Capture the cell that displays the provided text and extract its (x, y) central coordinate. 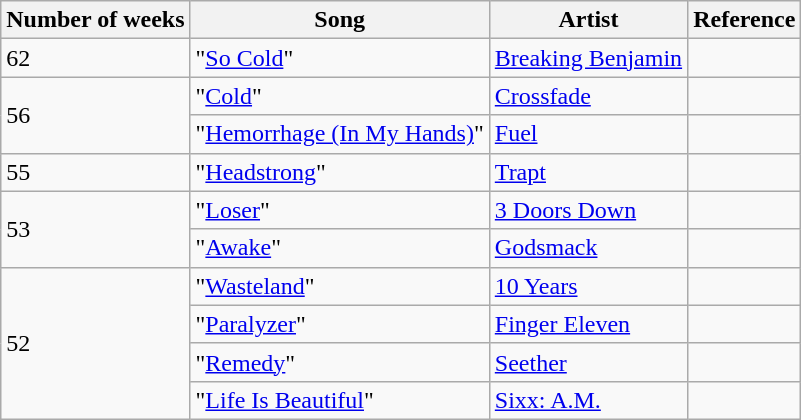
Breaking Benjamin (588, 58)
Seether (588, 362)
52 (96, 343)
Sixx: A.M. (588, 400)
Trapt (588, 172)
Number of weeks (96, 20)
3 Doors Down (588, 210)
"Awake" (340, 248)
10 Years (588, 286)
55 (96, 172)
Finger Eleven (588, 324)
Godsmack (588, 248)
Fuel (588, 134)
"Life Is Beautiful" (340, 400)
Reference (744, 20)
"Headstrong" (340, 172)
Crossfade (588, 96)
53 (96, 229)
Song (340, 20)
62 (96, 58)
"Cold" (340, 96)
"Wasteland" (340, 286)
"Loser" (340, 210)
"Remedy" (340, 362)
"Hemorrhage (In My Hands)" (340, 134)
"Paralyzer" (340, 324)
56 (96, 115)
"So Cold" (340, 58)
Artist (588, 20)
